Scan for the cell matching the given text and deliver its (X, Y) coordinate at center. 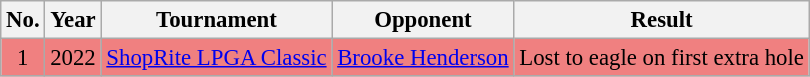
Brooke Henderson (423, 58)
No. (23, 20)
Result (662, 20)
Tournament (216, 20)
Opponent (423, 20)
ShopRite LPGA Classic (216, 58)
2022 (73, 58)
Year (73, 20)
Lost to eagle on first extra hole (662, 58)
1 (23, 58)
